Determine the [X, Y] coordinate at the center of the cell enclosing the given text.  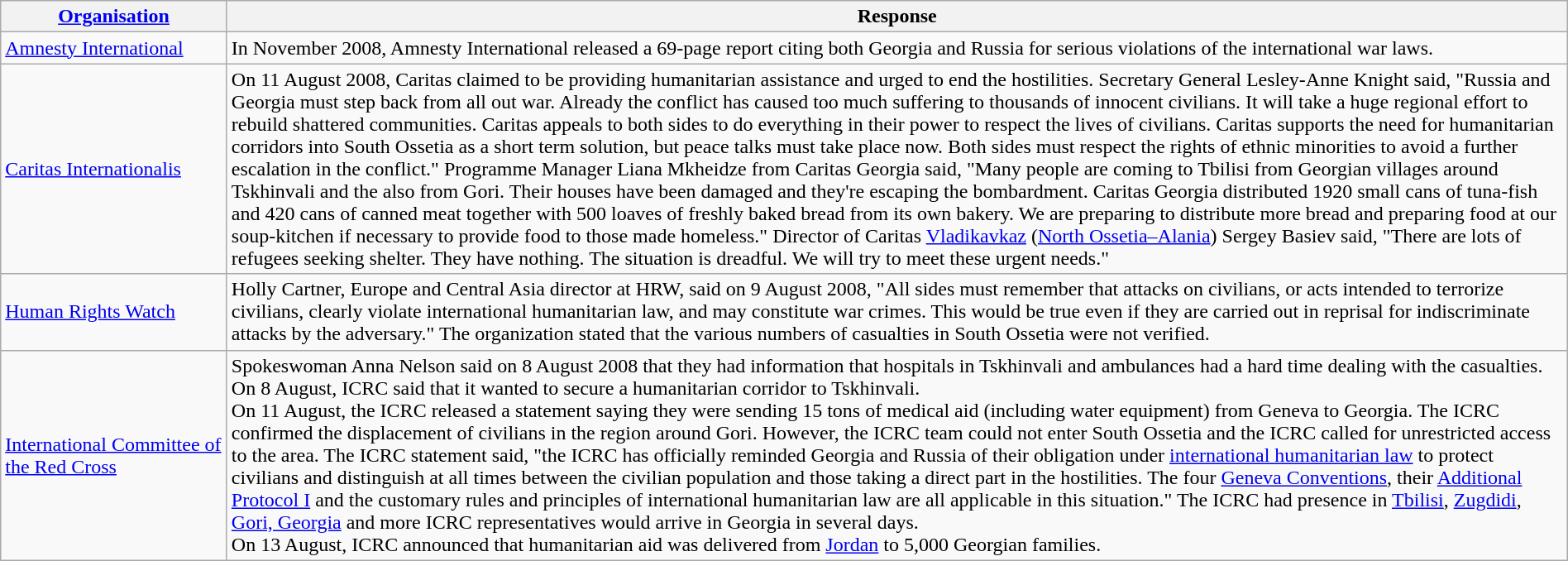
Organisation [114, 17]
International Committee of the Red Cross [114, 455]
Caritas Internationalis [114, 169]
Amnesty International [114, 48]
Response [896, 17]
Human Rights Watch [114, 312]
